For the text-containing cell, return its midpoint in [x, y] coordinate format. 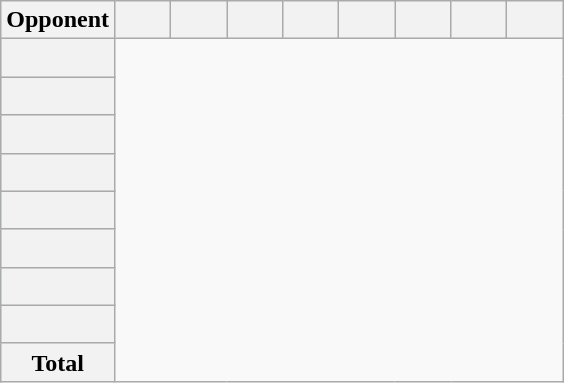
Total [58, 362]
Opponent [58, 20]
